From the cell containing the given text, extract its center point as [X, Y] coordinate. 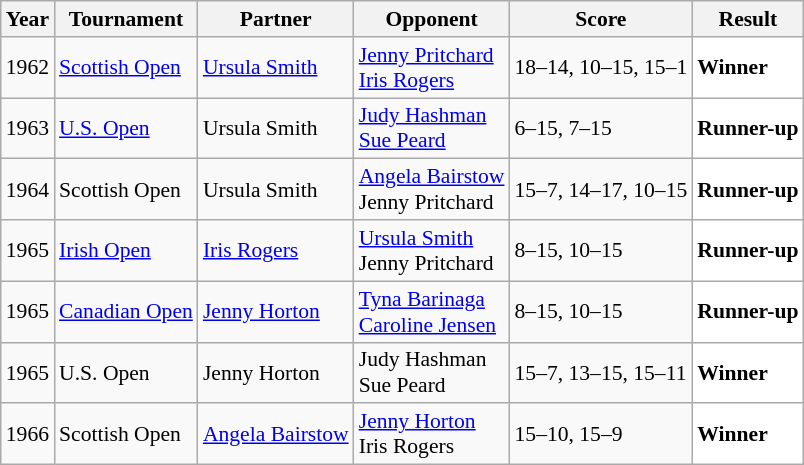
1964 [28, 190]
1966 [28, 434]
Result [748, 19]
Tournament [126, 19]
Partner [276, 19]
18–14, 10–15, 15–1 [600, 68]
Jenny Horton Iris Rogers [432, 434]
Ursula Smith Jenny Pritchard [432, 250]
Jenny Pritchard Iris Rogers [432, 68]
Tyna Barinaga Caroline Jensen [432, 312]
Canadian Open [126, 312]
Year [28, 19]
Angela Bairstow Jenny Pritchard [432, 190]
6–15, 7–15 [600, 128]
15–10, 15–9 [600, 434]
Score [600, 19]
1963 [28, 128]
Opponent [432, 19]
1962 [28, 68]
Irish Open [126, 250]
15–7, 14–17, 10–15 [600, 190]
Iris Rogers [276, 250]
15–7, 13–15, 15–11 [600, 372]
Angela Bairstow [276, 434]
